For the text-containing cell, return its midpoint in [x, y] coordinate format. 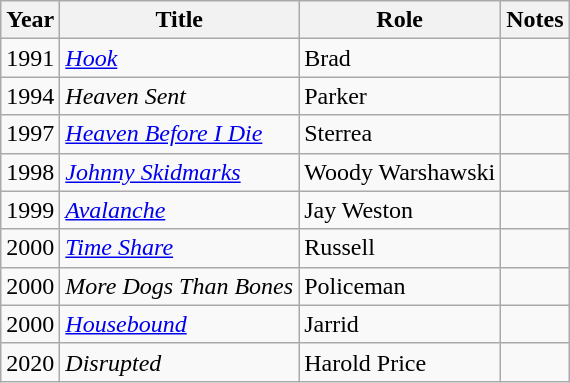
Woody Warshawski [400, 172]
Jay Weston [400, 210]
Disrupted [180, 362]
Role [400, 20]
1999 [30, 210]
2020 [30, 362]
Hook [180, 58]
Housebound [180, 324]
Policeman [400, 286]
Sterrea [400, 134]
Heaven Sent [180, 96]
Time Share [180, 248]
Jarrid [400, 324]
Johnny Skidmarks [180, 172]
Harold Price [400, 362]
1994 [30, 96]
Year [30, 20]
Brad [400, 58]
1998 [30, 172]
Title [180, 20]
1991 [30, 58]
Russell [400, 248]
Parker [400, 96]
Notes [535, 20]
More Dogs Than Bones [180, 286]
Heaven Before I Die [180, 134]
1997 [30, 134]
Avalanche [180, 210]
